Extract the [X, Y] coordinate from the center of the cell holding the provided text.  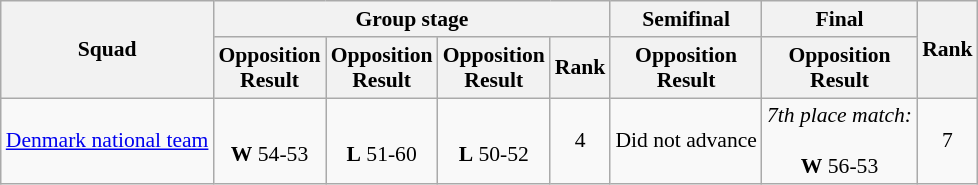
7 [948, 142]
Squad [108, 50]
7th place match:W 56-53 [840, 142]
L 51-60 [382, 142]
L 50-52 [494, 142]
Semifinal [686, 19]
Group stage [412, 19]
Final [840, 19]
W 54-53 [269, 142]
Did not advance [686, 142]
4 [580, 142]
Denmark national team [108, 142]
